Provide the (X, Y) coordinate of the cell's center where the given text is located.  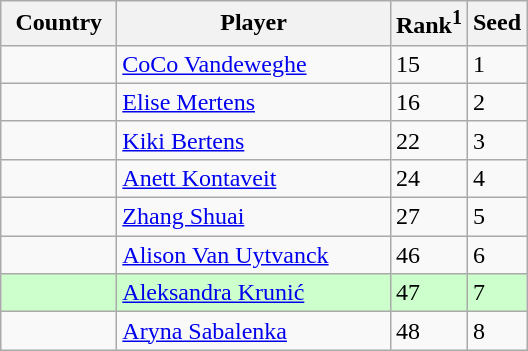
6 (496, 255)
1 (496, 64)
4 (496, 178)
5 (496, 217)
Aryna Sabalenka (254, 331)
Country (59, 24)
16 (428, 102)
CoCo Vandeweghe (254, 64)
8 (496, 331)
22 (428, 140)
Alison Van Uytvanck (254, 255)
2 (496, 102)
Kiki Bertens (254, 140)
Elise Mertens (254, 102)
7 (496, 293)
46 (428, 255)
3 (496, 140)
47 (428, 293)
Seed (496, 24)
27 (428, 217)
15 (428, 64)
Zhang Shuai (254, 217)
Anett Kontaveit (254, 178)
Player (254, 24)
Rank1 (428, 24)
48 (428, 331)
24 (428, 178)
Aleksandra Krunić (254, 293)
